Return the [X, Y] coordinate for the center point of the cell that contains the specified text.  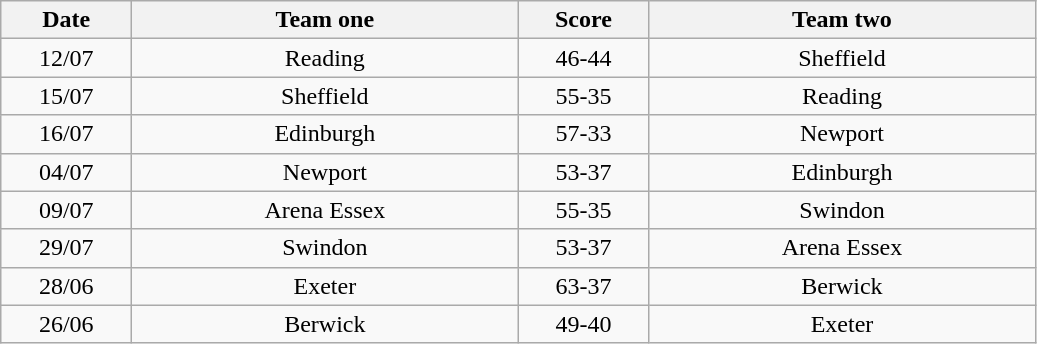
15/07 [66, 96]
63-37 [584, 286]
Team two [842, 20]
28/06 [66, 286]
Score [584, 20]
57-33 [584, 134]
49-40 [584, 324]
29/07 [66, 248]
Team one [325, 20]
12/07 [66, 58]
46-44 [584, 58]
09/07 [66, 210]
16/07 [66, 134]
04/07 [66, 172]
26/06 [66, 324]
Date [66, 20]
